Return the (x, y) coordinate for the center point of the cell that contains the specified text.  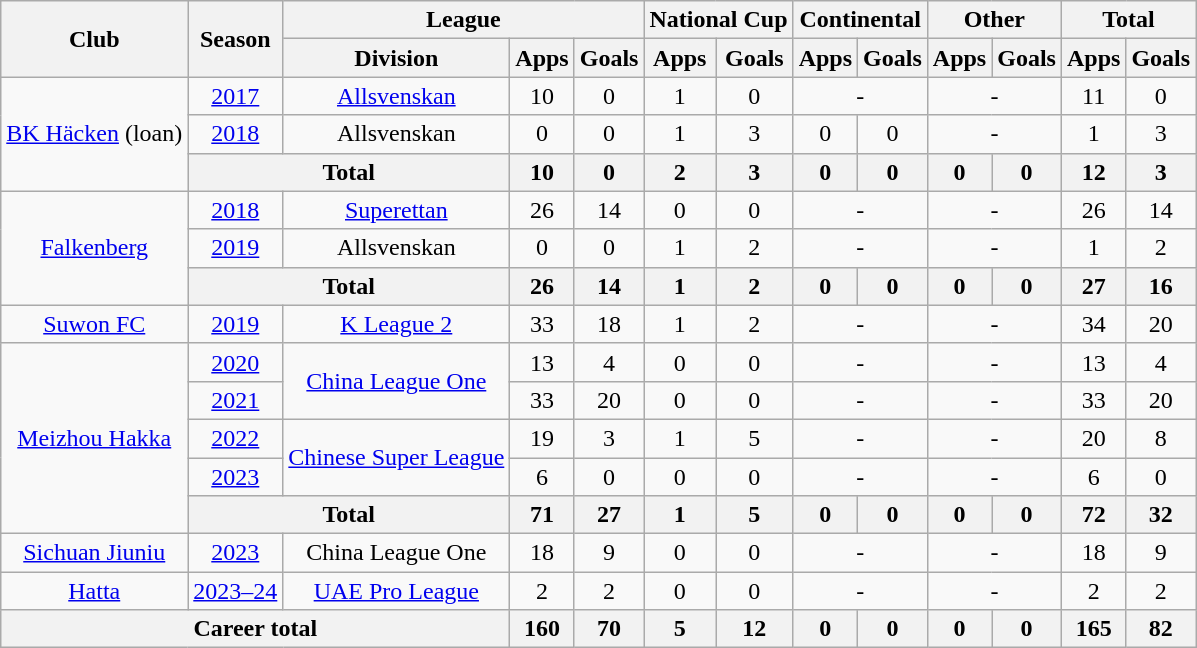
UAE Pro League (396, 591)
2023–24 (236, 591)
11 (1093, 96)
K League 2 (396, 324)
Season (236, 39)
2021 (236, 400)
Meizhou Hakka (94, 438)
Hatta (94, 591)
Chinese Super League (396, 457)
2022 (236, 438)
Division (396, 58)
34 (1093, 324)
2020 (236, 362)
Club (94, 39)
BK Häcken (loan) (94, 134)
Continental (860, 20)
Sichuan Jiuniu (94, 553)
82 (1161, 629)
Career total (256, 629)
16 (1161, 286)
Suwon FC (94, 324)
70 (609, 629)
Other (994, 20)
League (464, 20)
National Cup (718, 20)
32 (1161, 515)
19 (542, 438)
2017 (236, 96)
71 (542, 515)
Superettan (396, 210)
165 (1093, 629)
72 (1093, 515)
160 (542, 629)
8 (1161, 438)
Falkenberg (94, 248)
